Find where the given text appears and provide that cell's center as [X, Y] coordinate. 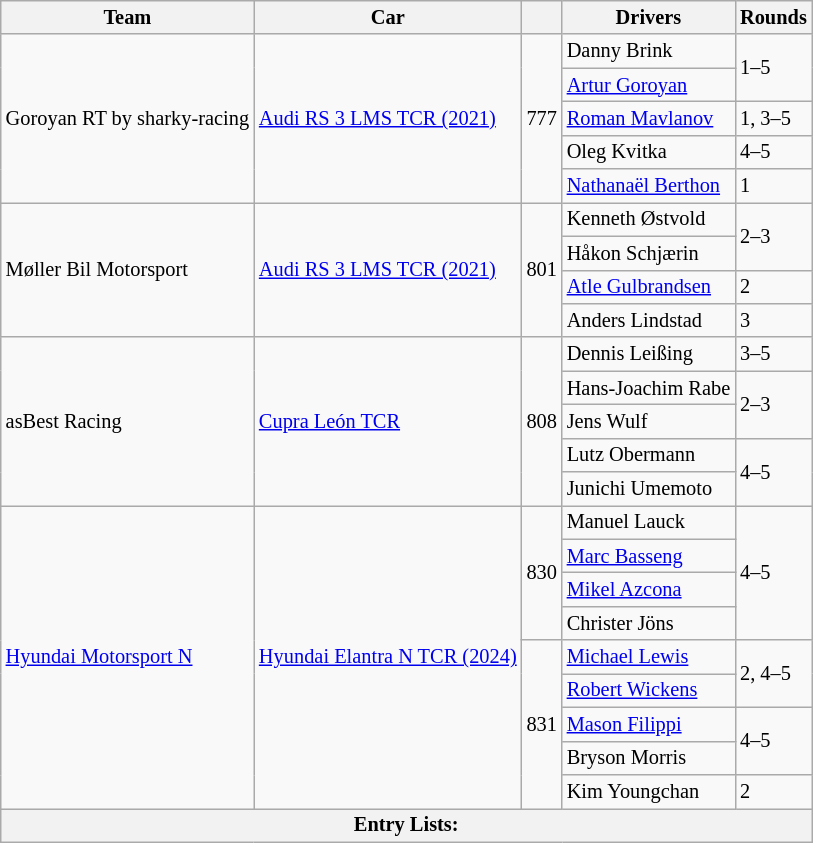
Jens Wulf [648, 421]
Marc Basseng [648, 556]
2, 4–5 [774, 674]
Artur Goroyan [648, 85]
777 [542, 118]
1–5 [774, 68]
1, 3–5 [774, 118]
Atle Gulbrandsen [648, 287]
Nathanaël Berthon [648, 186]
Robert Wickens [648, 690]
Mason Filippi [648, 724]
Junichi Umemoto [648, 489]
Team [128, 17]
Rounds [774, 17]
Lutz Obermann [648, 455]
Cupra León TCR [388, 421]
3–5 [774, 354]
Goroyan RT by sharky-racing [128, 118]
Bryson Morris [648, 758]
Drivers [648, 17]
Kim Youngchan [648, 791]
Mikel Azcona [648, 589]
Anders Lindstad [648, 320]
Håkon Schjærin [648, 253]
801 [542, 270]
Roman Mavlanov [648, 118]
Car [388, 17]
830 [542, 572]
Manuel Lauck [648, 522]
1 [774, 186]
831 [542, 724]
Kenneth Østvold [648, 219]
Oleg Kvitka [648, 152]
Hyundai Elantra N TCR (2024) [388, 656]
asBest Racing [128, 421]
Hyundai Motorsport N [128, 656]
Møller Bil Motorsport [128, 270]
Dennis Leißing [648, 354]
Danny Brink [648, 51]
Christer Jöns [648, 623]
Michael Lewis [648, 657]
Entry Lists: [406, 825]
Hans-Joachim Rabe [648, 388]
3 [774, 320]
808 [542, 421]
